Extract the [x, y] coordinate from the center of the cell holding the provided text.  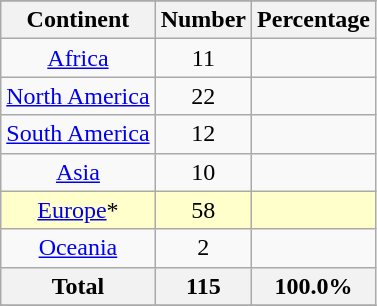
North America [78, 96]
12 [203, 134]
Continent [78, 20]
Oceania [78, 248]
South America [78, 134]
2 [203, 248]
10 [203, 172]
Africa [78, 58]
Asia [78, 172]
Percentage [314, 20]
Total [78, 286]
Europe* [78, 210]
Number [203, 20]
100.0% [314, 286]
11 [203, 58]
58 [203, 210]
115 [203, 286]
22 [203, 96]
